Output the (X, Y) coordinate of the center of the cell containing the given text.  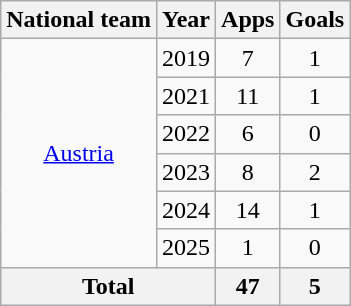
6 (248, 134)
Total (108, 286)
2024 (186, 210)
Austria (79, 153)
Goals (315, 20)
Apps (248, 20)
2022 (186, 134)
11 (248, 96)
2021 (186, 96)
National team (79, 20)
2 (315, 172)
2025 (186, 248)
47 (248, 286)
8 (248, 172)
5 (315, 286)
7 (248, 58)
Year (186, 20)
2023 (186, 172)
14 (248, 210)
2019 (186, 58)
